Identify which cell holds the provided text, then report its [x, y] central coordinate. 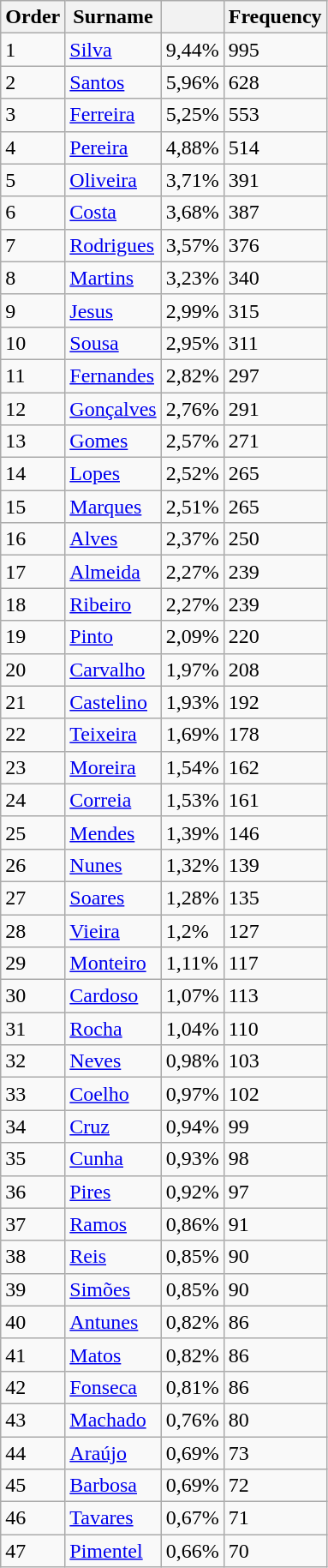
1,04% [192, 1029]
Barbosa [113, 1486]
Oliveira [113, 180]
2,51% [192, 507]
71 [275, 1518]
0,81% [192, 1387]
40 [33, 1322]
91 [275, 1224]
102 [275, 1094]
340 [275, 278]
28 [33, 930]
Santos [113, 82]
19 [33, 637]
2,76% [192, 409]
Cruz [113, 1126]
Costa [113, 213]
113 [275, 996]
98 [275, 1159]
135 [275, 898]
376 [275, 245]
35 [33, 1159]
21 [33, 702]
12 [33, 409]
Antunes [113, 1322]
127 [275, 930]
1,97% [192, 670]
2,82% [192, 375]
Araújo [113, 1453]
36 [33, 1192]
0,93% [192, 1159]
Carvalho [113, 670]
1,11% [192, 964]
6 [33, 213]
Martins [113, 278]
0,97% [192, 1094]
Lopes [113, 474]
29 [33, 964]
15 [33, 507]
1,28% [192, 898]
311 [275, 343]
23 [33, 767]
3,71% [192, 180]
161 [275, 800]
26 [33, 865]
Ribeiro [113, 604]
162 [275, 767]
9 [33, 310]
72 [275, 1486]
Tavares [113, 1518]
7 [33, 245]
18 [33, 604]
1,69% [192, 735]
Pires [113, 1192]
2 [33, 82]
2,99% [192, 310]
2,52% [192, 474]
Reis [113, 1257]
Gonçalves [113, 409]
17 [33, 572]
33 [33, 1094]
Matos [113, 1355]
117 [275, 964]
Frequency [275, 17]
Pinto [113, 637]
208 [275, 670]
5 [33, 180]
315 [275, 310]
178 [275, 735]
Sousa [113, 343]
Simões [113, 1289]
Fernandes [113, 375]
45 [33, 1486]
103 [275, 1061]
5,96% [192, 82]
30 [33, 996]
387 [275, 213]
0,94% [192, 1126]
3,23% [192, 278]
139 [275, 865]
Monteiro [113, 964]
4 [33, 147]
391 [275, 180]
27 [33, 898]
38 [33, 1257]
110 [275, 1029]
Soares [113, 898]
Pereira [113, 147]
99 [275, 1126]
80 [275, 1420]
46 [33, 1518]
41 [33, 1355]
Rodrigues [113, 245]
Ramos [113, 1224]
Vieira [113, 930]
514 [275, 147]
Mendes [113, 832]
39 [33, 1289]
Cunha [113, 1159]
Order [33, 17]
24 [33, 800]
0,67% [192, 1518]
146 [275, 832]
2,57% [192, 442]
1,2% [192, 930]
Marques [113, 507]
Nunes [113, 865]
32 [33, 1061]
0,66% [192, 1551]
Cardoso [113, 996]
31 [33, 1029]
9,44% [192, 50]
Almeida [113, 572]
73 [275, 1453]
37 [33, 1224]
3,68% [192, 213]
2,95% [192, 343]
220 [275, 637]
Teixeira [113, 735]
13 [33, 442]
44 [33, 1453]
34 [33, 1126]
14 [33, 474]
2,37% [192, 539]
20 [33, 670]
2,09% [192, 637]
Silva [113, 50]
10 [33, 343]
1,54% [192, 767]
192 [275, 702]
11 [33, 375]
Correia [113, 800]
628 [275, 82]
553 [275, 115]
Coelho [113, 1094]
Castelino [113, 702]
1,93% [192, 702]
1,53% [192, 800]
250 [275, 539]
97 [275, 1192]
25 [33, 832]
Rocha [113, 1029]
1,39% [192, 832]
Neves [113, 1061]
5,25% [192, 115]
0,76% [192, 1420]
271 [275, 442]
3 [33, 115]
0,86% [192, 1224]
1,07% [192, 996]
297 [275, 375]
Pimentel [113, 1551]
43 [33, 1420]
Jesus [113, 310]
0,92% [192, 1192]
1 [33, 50]
Surname [113, 17]
Fonseca [113, 1387]
22 [33, 735]
47 [33, 1551]
8 [33, 278]
Ferreira [113, 115]
Moreira [113, 767]
1,32% [192, 865]
16 [33, 539]
70 [275, 1551]
4,88% [192, 147]
291 [275, 409]
3,57% [192, 245]
Alves [113, 539]
Machado [113, 1420]
Gomes [113, 442]
0,98% [192, 1061]
42 [33, 1387]
995 [275, 50]
